Determine the [x, y] coordinate at the center of the cell enclosing the given text.  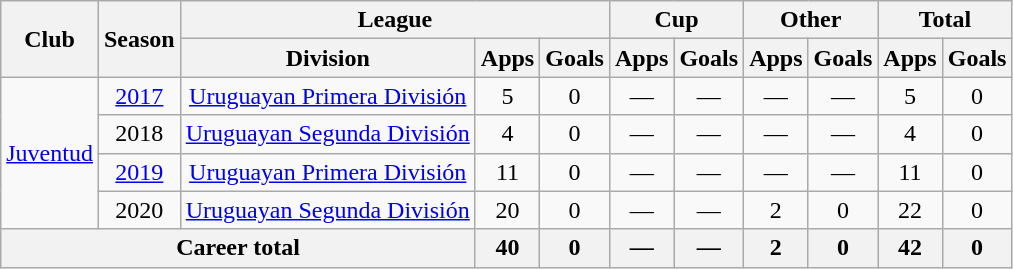
Division [328, 58]
League [394, 20]
Cup [676, 20]
2019 [139, 172]
40 [507, 248]
42 [910, 248]
20 [507, 210]
2017 [139, 96]
Career total [238, 248]
Total [945, 20]
22 [910, 210]
Juventud [50, 153]
Season [139, 39]
2018 [139, 134]
2020 [139, 210]
Club [50, 39]
Other [811, 20]
